Extract the [X, Y] coordinate from the center of the cell holding the provided text.  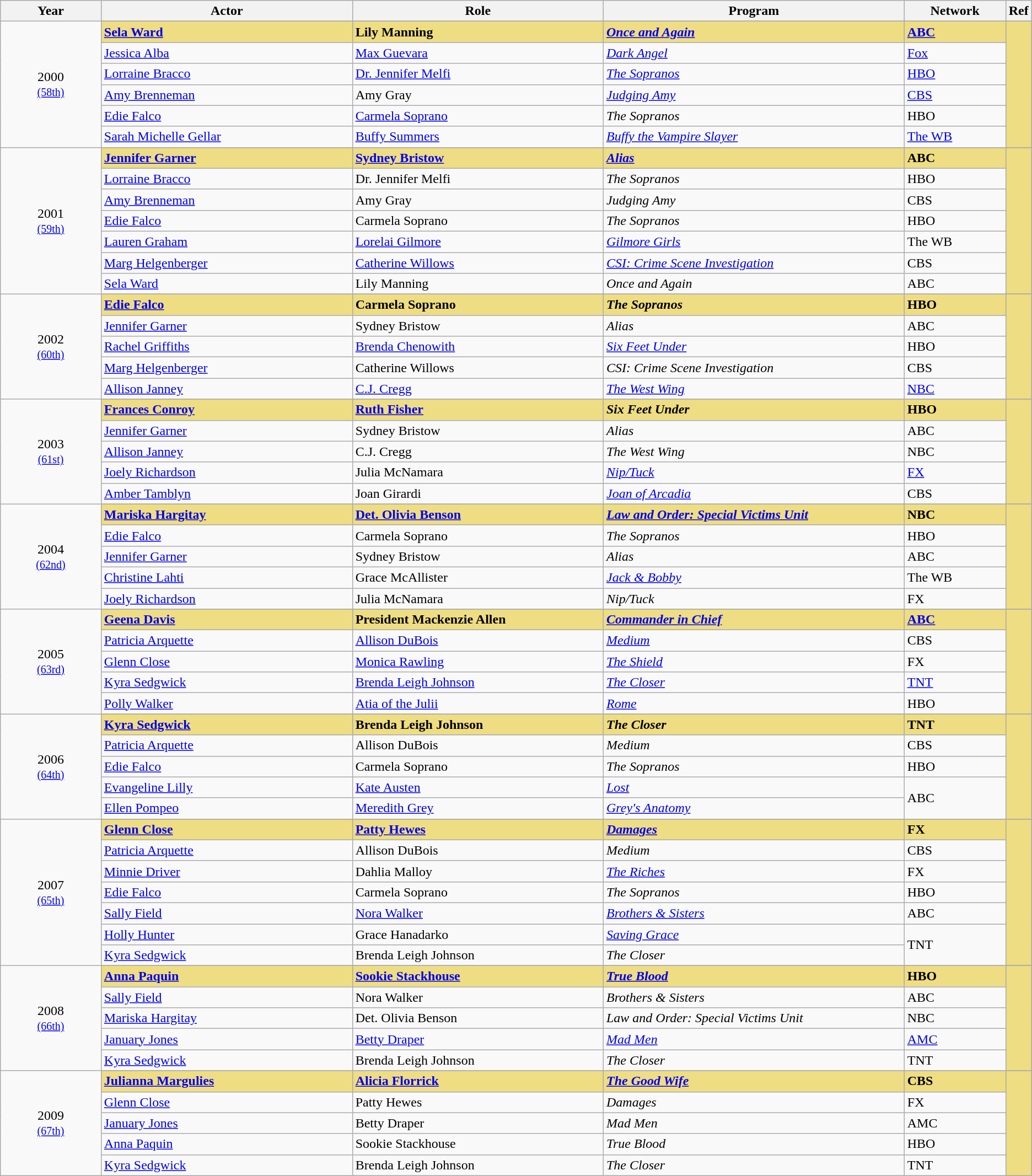
Joan of Arcadia [754, 493]
Buffy Summers [477, 137]
Network [955, 11]
Evangeline Lilly [227, 787]
Brenda Chenowith [477, 347]
Dahlia Malloy [477, 871]
Jessica Alba [227, 53]
Rome [754, 704]
Ruth Fisher [477, 410]
Program [754, 11]
2001 (59th) [51, 221]
Lost [754, 787]
Meredith Grey [477, 808]
Polly Walker [227, 704]
Actor [227, 11]
Commander in Chief [754, 620]
Ellen Pompeo [227, 808]
Grace Hanadarko [477, 935]
Max Guevara [477, 53]
2000 (58th) [51, 84]
Rachel Griffiths [227, 347]
The Good Wife [754, 1081]
2005 (63rd) [51, 662]
2009 (67th) [51, 1123]
Dark Angel [754, 53]
The Shield [754, 662]
Holly Hunter [227, 935]
Jack & Bobby [754, 577]
2004 (62nd) [51, 556]
Lauren Graham [227, 241]
President Mackenzie Allen [477, 620]
Kate Austen [477, 787]
2003 (61st) [51, 452]
Gilmore Girls [754, 241]
Lorelai Gilmore [477, 241]
2007 (65th) [51, 892]
Minnie Driver [227, 871]
Saving Grace [754, 935]
Christine Lahti [227, 577]
Grey's Anatomy [754, 808]
Atia of the Julii [477, 704]
Monica Rawling [477, 662]
2006 (64th) [51, 766]
2002 (60th) [51, 347]
The Riches [754, 871]
Frances Conroy [227, 410]
Amber Tamblyn [227, 493]
Sarah Michelle Gellar [227, 137]
Joan Girardi [477, 493]
Year [51, 11]
Buffy the Vampire Slayer [754, 137]
Fox [955, 53]
Geena Davis [227, 620]
Julianna Margulies [227, 1081]
Alicia Florrick [477, 1081]
Role [477, 11]
Ref [1019, 11]
Grace McAllister [477, 577]
2008 (66th) [51, 1018]
